Determine the (X, Y) coordinate at the center of the cell enclosing the given text.  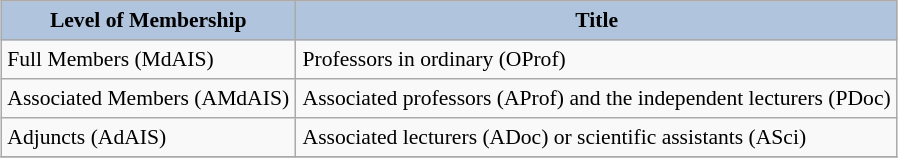
Full Members (MdAIS) (148, 60)
Associated Members (AMdAIS) (148, 98)
Title (597, 20)
Professors in ordinary (OProf) (597, 60)
Associated lecturers (ADoc) or scientific assistants (ASci) (597, 138)
Level of Membership (148, 20)
Associated professors (AProf) and the independent lecturers (PDoc) (597, 98)
Adjuncts (AdAIS) (148, 138)
